Extract the [x, y] coordinate from the center of the cell holding the provided text.  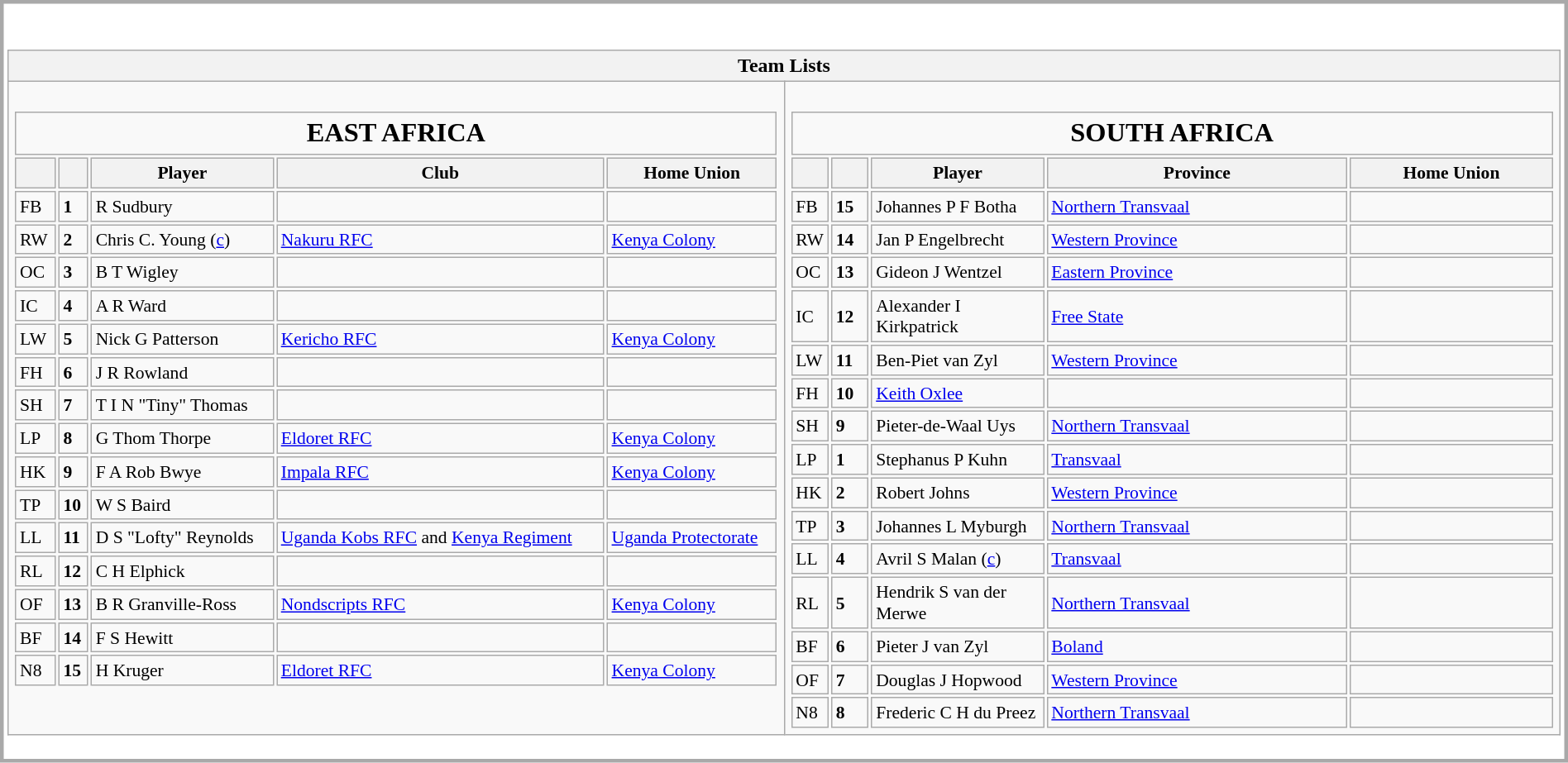
B R Granville-Ross [182, 603]
Uganda Protectorate [692, 537]
Johannes P F Botha [958, 207]
Gideon J Wentzel [958, 273]
D S "Lofty" Reynolds [182, 537]
Alexander I Kirkpatrick [958, 316]
F S Hewitt [182, 638]
Kericho RFC [440, 339]
Jan P Engelbrecht [958, 240]
Uganda Kobs RFC and Kenya Regiment [440, 537]
A R Ward [182, 306]
EAST AFRICA [395, 132]
Impala RFC [440, 471]
T I N "Tiny" Thomas [182, 405]
Robert Johns [958, 493]
B T Wigley [182, 273]
R Sudbury [182, 207]
Chris C. Young (c) [182, 240]
W S Baird [182, 504]
Pieter J van Zyl [958, 646]
Stephanus P Kuhn [958, 460]
Eastern Province [1198, 273]
Hendrik S van der Merwe [958, 603]
Frederic C H du Preez [958, 713]
J R Rowland [182, 372]
F A Rob Bwye [182, 471]
Keith Oxlee [958, 393]
Nick G Patterson [182, 339]
SOUTH AFRICA [1173, 132]
Nakuru RFC [440, 240]
Pieter-de-Waal Uys [958, 427]
Boland [1198, 646]
Johannes L Myburgh [958, 526]
Douglas J Hopwood [958, 680]
Ben-Piet van Zyl [958, 360]
Club [440, 174]
G Thom Thorpe [182, 438]
Team Lists [784, 66]
H Kruger [182, 671]
Nondscripts RFC [440, 603]
C H Elphick [182, 570]
Avril S Malan (c) [958, 559]
Province [1198, 174]
Free State [1198, 316]
